Capture the cell that displays the provided text and extract its [x, y] central coordinate. 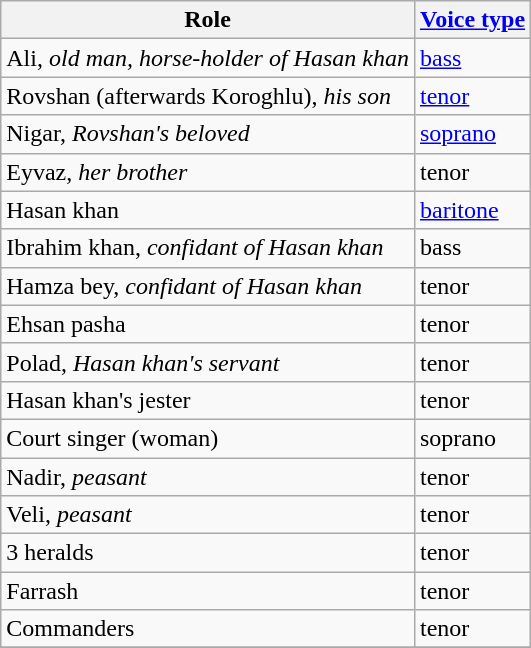
Hasan khan [208, 210]
Nadir, peasant [208, 477]
Court singer (woman) [208, 438]
Polad, Hasan khan's servant [208, 362]
Ehsan pasha [208, 324]
Farrash [208, 591]
Hasan khan's jester [208, 400]
Role [208, 20]
Commanders [208, 629]
Eyvaz, her brother [208, 172]
Rovshan (afterwards Koroghlu), his son [208, 96]
Veli, peasant [208, 515]
Nigar, Rovshan's beloved [208, 134]
3 heralds [208, 553]
Ibrahim khan, confidant of Hasan khan [208, 248]
baritone [472, 210]
Voice type [472, 20]
Hamza bey, confidant of Hasan khan [208, 286]
Ali, old man, horse-holder of Hasan khan [208, 58]
